Capture the cell that displays the provided text and extract its [X, Y] central coordinate. 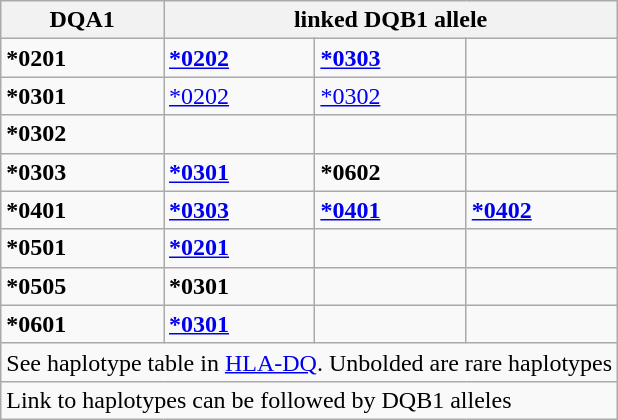
Link to haplotypes can be followed by DQB1 alleles [310, 400]
*0505 [82, 286]
See haplotype table in HLA-DQ. Unbolded are rare haplotypes [310, 362]
*0501 [82, 248]
linked DQB1 allele [391, 20]
*0601 [82, 324]
*0402 [542, 210]
DQA1 [82, 20]
*0602 [390, 172]
